Search for the cell housing the specified text and yield its (x, y) center coordinate. 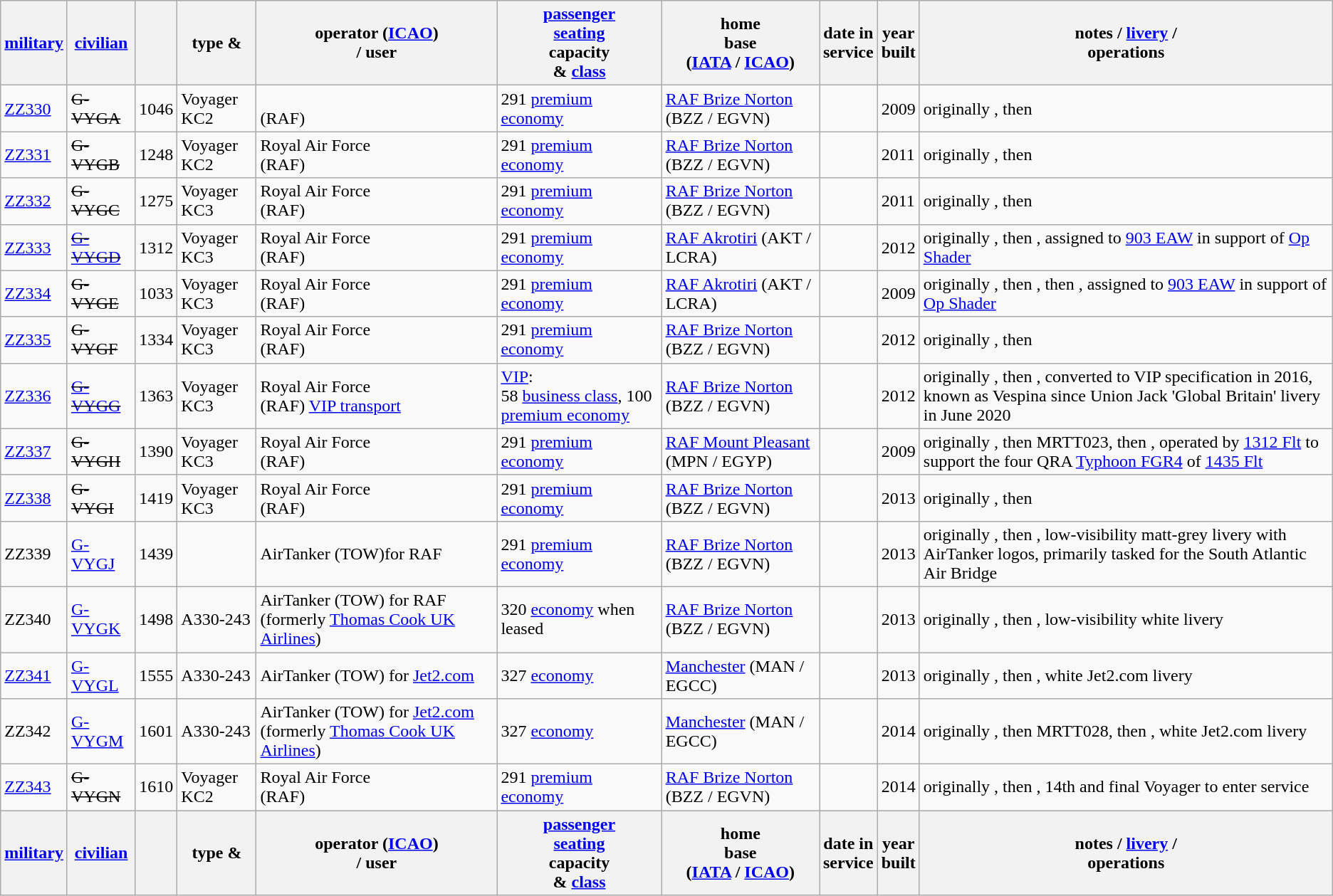
1439 (157, 554)
G-VYGC (101, 201)
1312 (157, 248)
ZZ334 (34, 293)
G-VYGG (101, 396)
ZZ338 (34, 498)
1498 (157, 619)
ZZ340 (34, 619)
ZZ332 (34, 201)
1334 (157, 340)
VIP:58 business class, 100 premium economy (580, 396)
1248 (157, 155)
Royal Air Force(RAF) VIP transport (377, 396)
ZZ343 (34, 787)
originally , then MRTT023, then , operated by 1312 Flt to support the four QRA Typhoon FGR4 of 1435 Flt (1126, 451)
G-VYGD (101, 248)
ZZ336 (34, 396)
originally , then MRTT028, then , white Jet2.com livery (1126, 732)
1046 (157, 108)
1610 (157, 787)
1363 (157, 396)
AirTanker (TOW) for RAF(formerly Thomas Cook UK Airlines) (377, 619)
originally , then , assigned to 903 EAW in support of Op Shader (1126, 248)
ZZ333 (34, 248)
(RAF) (377, 108)
G-VYGI (101, 498)
G-VYGB (101, 155)
G-VYGF (101, 340)
originally , then , 14th and final Voyager to enter service (1126, 787)
1419 (157, 498)
ZZ330 (34, 108)
G-VYGL (101, 675)
1555 (157, 675)
originally , then , low-visibility matt-grey livery with AirTanker logos, primarily tasked for the South Atlantic Air Bridge (1126, 554)
ZZ331 (34, 155)
originally , then , converted to VIP specification in 2016, known as Vespina since Union Jack 'Global Britain' livery in June 2020 (1126, 396)
1390 (157, 451)
G-VYGA (101, 108)
1601 (157, 732)
G-VYGE (101, 293)
1033 (157, 293)
G-VYGJ (101, 554)
G-VYGK (101, 619)
originally , then , then , assigned to 903 EAW in support of Op Shader (1126, 293)
1275 (157, 201)
AirTanker (TOW) for Jet2.com (377, 675)
G-VYGM (101, 732)
ZZ341 (34, 675)
G-VYGH (101, 451)
ZZ335 (34, 340)
originally , then , low-visibility white livery (1126, 619)
RAF Mount Pleasant (MPN / EGYP) (741, 451)
G-VYGN (101, 787)
ZZ339 (34, 554)
AirTanker (TOW)for RAF (377, 554)
320 economy when leased (580, 619)
originally , then , white Jet2.com livery (1126, 675)
ZZ342 (34, 732)
ZZ337 (34, 451)
AirTanker (TOW) for Jet2.com (formerly Thomas Cook UK Airlines) (377, 732)
